Return [x, y] of the center of cell containing provided text 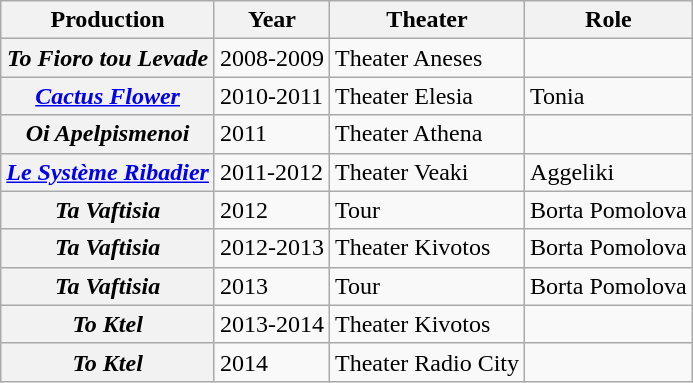
2012 [272, 210]
Theater Veaki [428, 172]
2008-2009 [272, 58]
Role [609, 20]
2013 [272, 286]
2013-2014 [272, 324]
2012-2013 [272, 248]
Theater Aneses [428, 58]
Theater Elesia [428, 96]
Tonia [609, 96]
To Fioro tou Levade [108, 58]
Theater Athena [428, 134]
2010-2011 [272, 96]
Oi Apelpismenoi [108, 134]
2011-2012 [272, 172]
Cactus Flower [108, 96]
2014 [272, 362]
Le Système Ribadier [108, 172]
Theater [428, 20]
Aggeliki [609, 172]
Year [272, 20]
2011 [272, 134]
Production [108, 20]
Theater Radio City [428, 362]
